From the cell containing the given text, extract its center point as [x, y] coordinate. 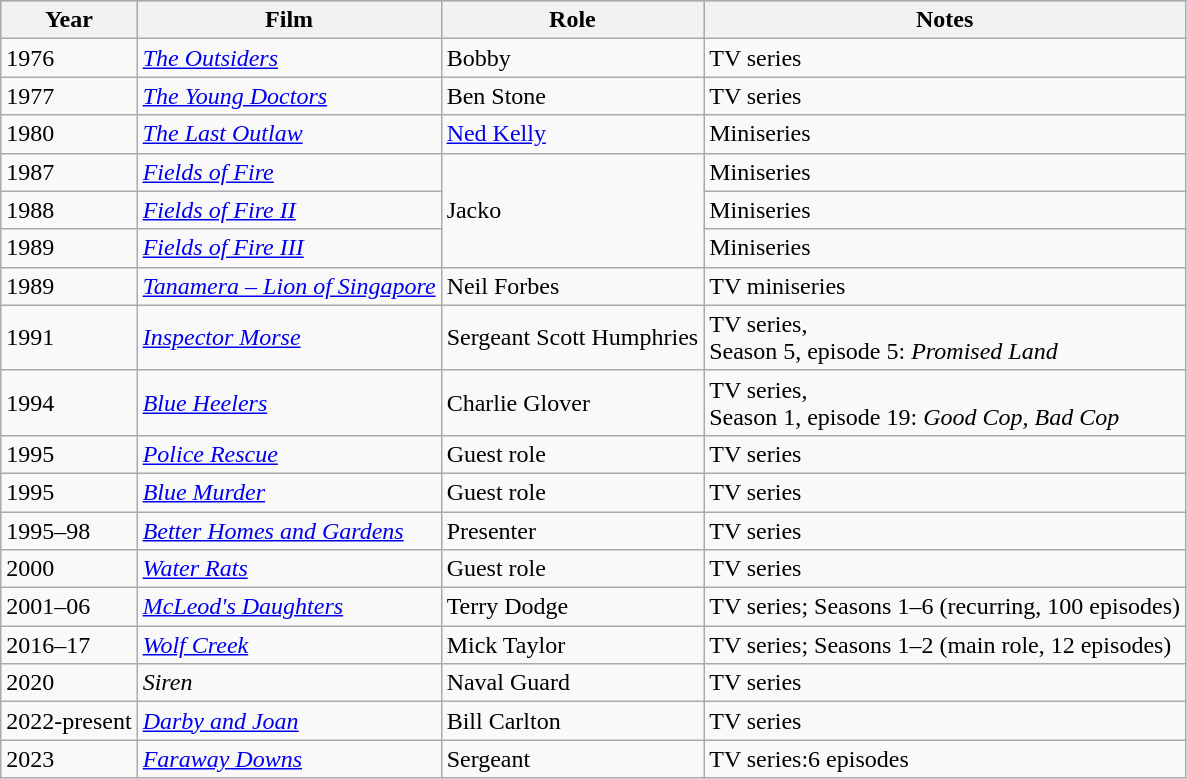
2022-present [69, 721]
Blue Murder [289, 492]
Tanamera – Lion of Singapore [289, 286]
Presenter [572, 531]
1977 [69, 96]
Year [69, 20]
Mick Taylor [572, 645]
Faraway Downs [289, 759]
Inspector Morse [289, 338]
The Young Doctors [289, 96]
1991 [69, 338]
Role [572, 20]
The Outsiders [289, 58]
TV series:6 episodes [945, 759]
TV miniseries [945, 286]
TV series; Seasons 1–6 (recurring, 100 episodes) [945, 607]
Film [289, 20]
Blue Heelers [289, 402]
Ned Kelly [572, 134]
Charlie Glover [572, 402]
Sergeant Scott Humphries [572, 338]
1995–98 [69, 531]
2023 [69, 759]
Wolf Creek [289, 645]
2001–06 [69, 607]
2020 [69, 683]
Fields of Fire III [289, 248]
Darby and Joan [289, 721]
2016–17 [69, 645]
Police Rescue [289, 454]
Naval Guard [572, 683]
TV series; Seasons 1–2 (main role, 12 episodes) [945, 645]
McLeod's Daughters [289, 607]
1994 [69, 402]
The Last Outlaw [289, 134]
1976 [69, 58]
TV series,Season 1, episode 19: Good Cop, Bad Cop [945, 402]
1987 [69, 172]
Notes [945, 20]
Bobby [572, 58]
1988 [69, 210]
Fields of Fire [289, 172]
Ben Stone [572, 96]
Better Homes and Gardens [289, 531]
Siren [289, 683]
Sergeant [572, 759]
TV series,Season 5, episode 5: Promised Land [945, 338]
Bill Carlton [572, 721]
Water Rats [289, 569]
Neil Forbes [572, 286]
Jacko [572, 210]
Fields of Fire II [289, 210]
2000 [69, 569]
Terry Dodge [572, 607]
1980 [69, 134]
